Determine the (x, y) coordinate at the center of the cell enclosing the given text.  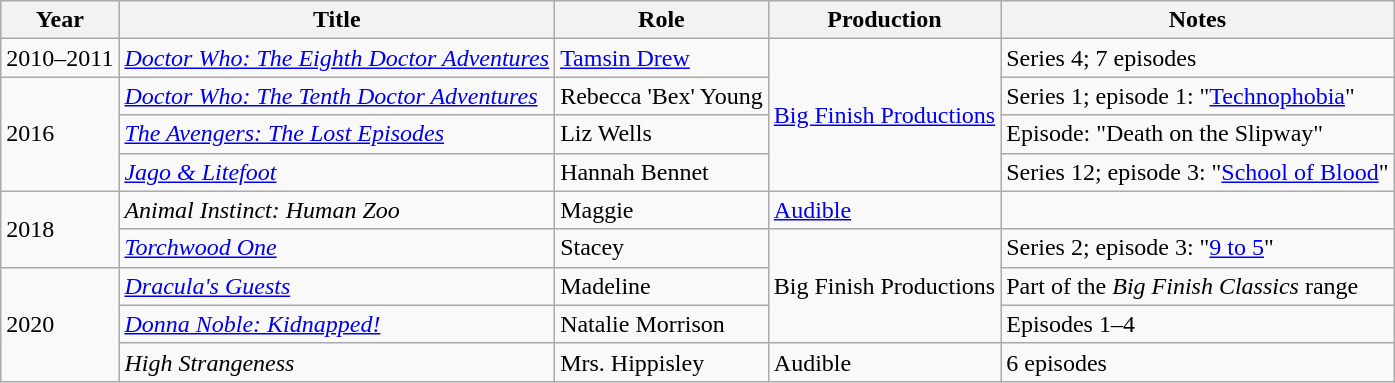
Animal Instinct: Human Zoo (337, 210)
Part of the Big Finish Classics range (1198, 286)
6 episodes (1198, 362)
Series 2; episode 3: "9 to 5" (1198, 248)
Torchwood One (337, 248)
Hannah Bennet (662, 172)
High Strangeness (337, 362)
Doctor Who: The Eighth Doctor Adventures (337, 58)
Series 4; 7 episodes (1198, 58)
Rebecca 'Bex' Young (662, 96)
The Avengers: The Lost Episodes (337, 134)
Year (60, 20)
Title (337, 20)
Mrs. Hippisley (662, 362)
2010–2011 (60, 58)
Tamsin Drew (662, 58)
Maggie (662, 210)
Natalie Morrison (662, 324)
Series 12; episode 3: "School of Blood" (1198, 172)
2016 (60, 134)
Dracula's Guests (337, 286)
Notes (1198, 20)
Donna Noble: Kidnapped! (337, 324)
Liz Wells (662, 134)
Production (884, 20)
Stacey (662, 248)
Episode: "Death on the Slipway" (1198, 134)
Jago & Litefoot (337, 172)
Role (662, 20)
Series 1; episode 1: "Technophobia" (1198, 96)
Madeline (662, 286)
Episodes 1–4 (1198, 324)
2018 (60, 229)
2020 (60, 324)
Doctor Who: The Tenth Doctor Adventures (337, 96)
